Output the (x, y) coordinate of the center of the cell containing the given text.  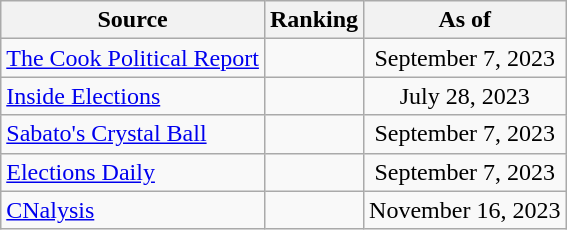
Ranking (314, 20)
November 16, 2023 (465, 210)
As of (465, 20)
The Cook Political Report (133, 58)
Sabato's Crystal Ball (133, 134)
Elections Daily (133, 172)
Source (133, 20)
Inside Elections (133, 96)
July 28, 2023 (465, 96)
CNalysis (133, 210)
